Return the (X, Y) coordinate for the center point of the cell that contains the specified text.  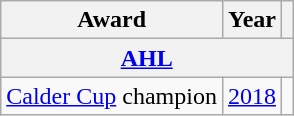
2018 (252, 96)
Calder Cup champion (112, 96)
AHL (147, 58)
Year (252, 20)
Award (112, 20)
